Search for the cell housing the specified text and yield its (x, y) center coordinate. 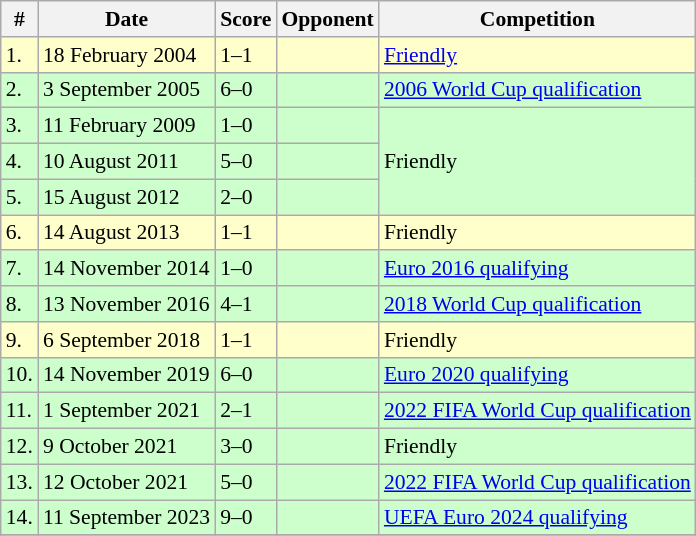
2–0 (246, 197)
Opponent (328, 19)
Score (246, 19)
1 September 2021 (126, 411)
15 August 2012 (126, 197)
11 February 2009 (126, 126)
8. (20, 304)
6. (20, 233)
3–0 (246, 447)
2. (20, 90)
11. (20, 411)
12 October 2021 (126, 482)
10 August 2011 (126, 162)
# (20, 19)
Euro 2016 qualifying (538, 269)
7. (20, 269)
9 October 2021 (126, 447)
Competition (538, 19)
11 September 2023 (126, 518)
9–0 (246, 518)
14 November 2014 (126, 269)
2006 World Cup qualification (538, 90)
4–1 (246, 304)
2018 World Cup qualification (538, 304)
10. (20, 375)
5. (20, 197)
18 February 2004 (126, 55)
14 November 2019 (126, 375)
4. (20, 162)
1. (20, 55)
13. (20, 482)
14 August 2013 (126, 233)
Euro 2020 qualifying (538, 375)
UEFA Euro 2024 qualifying (538, 518)
14. (20, 518)
3. (20, 126)
6 September 2018 (126, 340)
12. (20, 447)
3 September 2005 (126, 90)
Date (126, 19)
9. (20, 340)
13 November 2016 (126, 304)
2–1 (246, 411)
